Locate the cell with the specified text and output its (x, y) center coordinate. 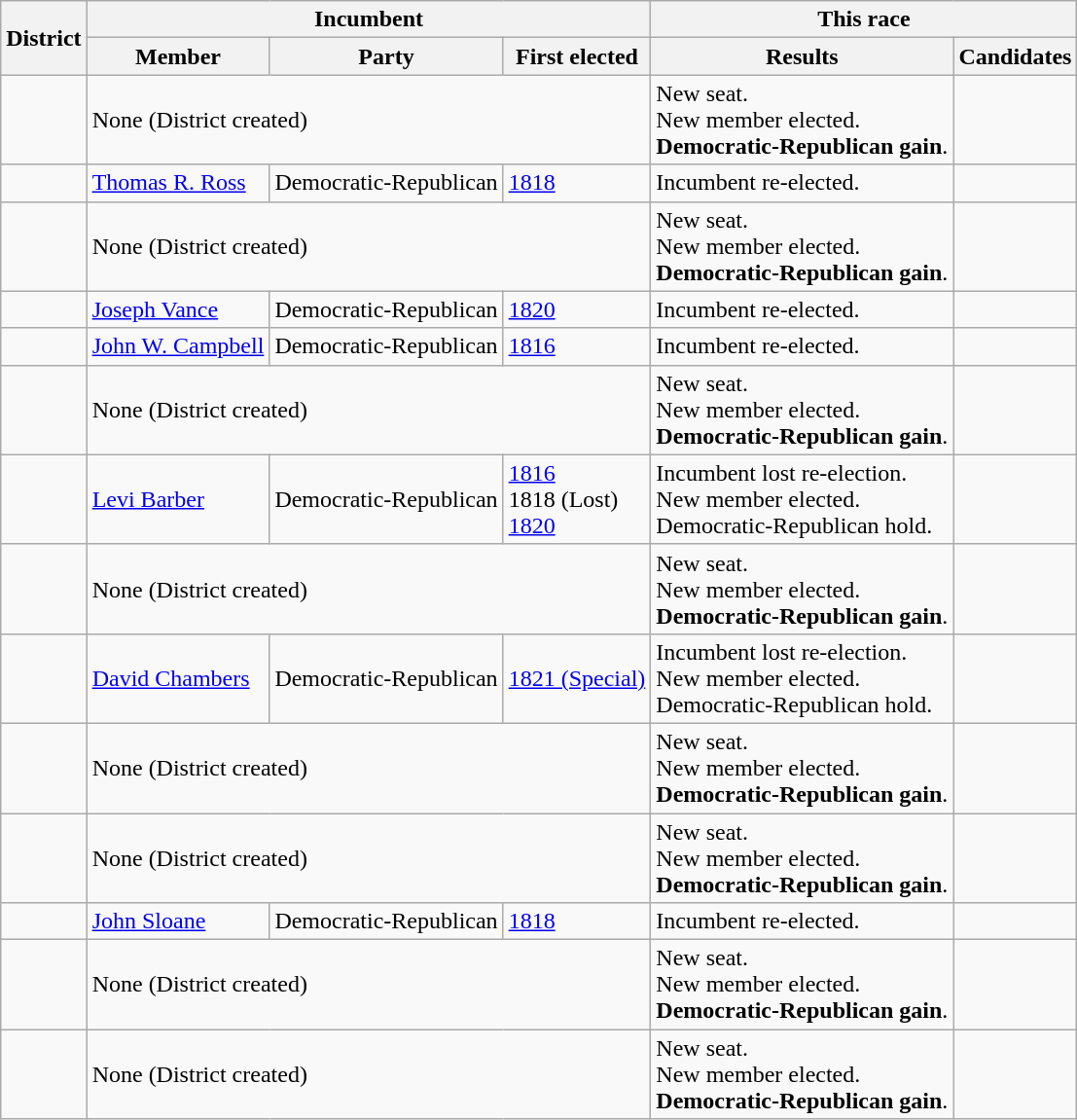
Results (802, 56)
18161818 (Lost)1820 (577, 499)
Levi Barber (178, 499)
District (44, 38)
First elected (577, 56)
John W. Campbell (178, 346)
John Sloane (178, 921)
Joseph Vance (178, 309)
This race (864, 19)
Party (386, 56)
Member (178, 56)
1816 (577, 346)
Incumbent (369, 19)
1821 (Special) (577, 678)
Thomas R. Ross (178, 183)
David Chambers (178, 678)
Candidates (1016, 56)
1820 (577, 309)
